Locate the cell with the specified text and output its [X, Y] center coordinate. 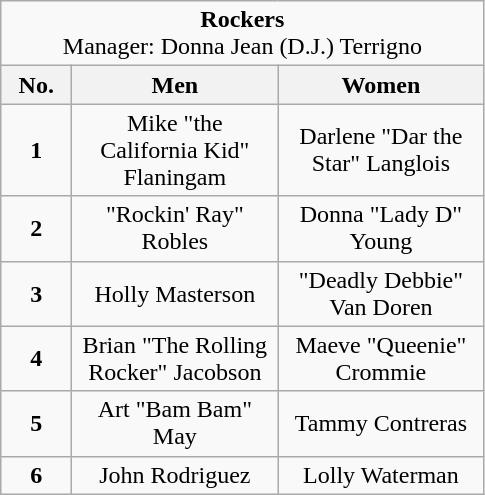
4 [36, 358]
2 [36, 228]
"Deadly Debbie" Van Doren [381, 294]
6 [36, 475]
Darlene "Dar the Star" Langlois [381, 150]
RockersManager: Donna Jean (D.J.) Terrigno [242, 34]
Women [381, 85]
Donna "Lady D" Young [381, 228]
Holly Masterson [175, 294]
"Rockin' Ray" Robles [175, 228]
John Rodriguez [175, 475]
Lolly Waterman [381, 475]
No. [36, 85]
Brian "The Rolling Rocker" Jacobson [175, 358]
Tammy Contreras [381, 424]
5 [36, 424]
Art "Bam Bam" May [175, 424]
Men [175, 85]
Maeve "Queenie" Crommie [381, 358]
1 [36, 150]
Mike "the California Kid" Flaningam [175, 150]
3 [36, 294]
